Output the [X, Y] coordinate of the center of the cell containing the given text.  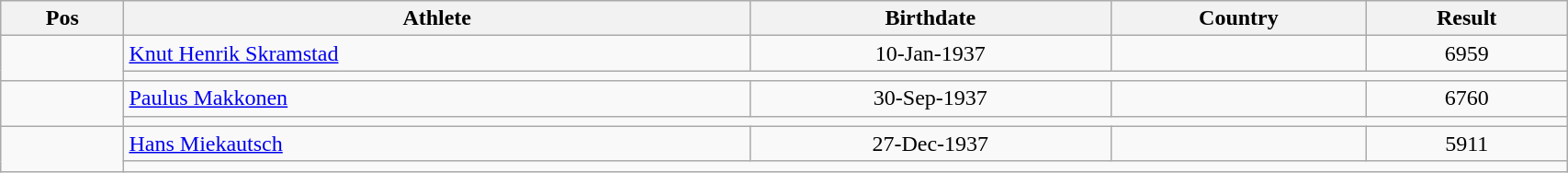
Hans Miekautsch [437, 144]
Birthdate [930, 18]
Paulus Makkonen [437, 98]
Athlete [437, 18]
6959 [1467, 53]
6760 [1467, 98]
Knut Henrik Skramstad [437, 53]
Country [1238, 18]
10-Jan-1937 [930, 53]
Pos [62, 18]
5911 [1467, 144]
27-Dec-1937 [930, 144]
Result [1467, 18]
30-Sep-1937 [930, 98]
